From the cell containing the given text, extract its center point as (x, y) coordinate. 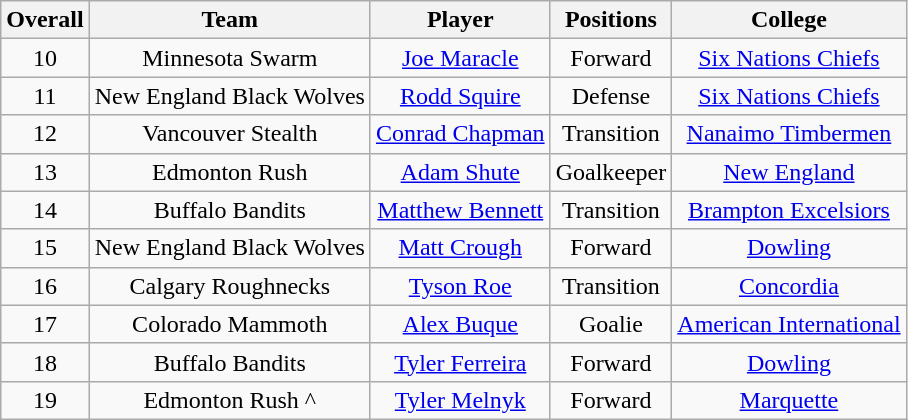
Adam Shute (460, 172)
18 (45, 362)
Player (460, 20)
16 (45, 286)
Positions (611, 20)
Team (230, 20)
Concordia (789, 286)
Nanaimo Timbermen (789, 134)
Tyler Ferreira (460, 362)
Matt Crough (460, 248)
17 (45, 324)
12 (45, 134)
14 (45, 210)
Conrad Chapman (460, 134)
Edmonton Rush ^ (230, 400)
Tyson Roe (460, 286)
Goalkeeper (611, 172)
Alex Buque (460, 324)
Brampton Excelsiors (789, 210)
Rodd Squire (460, 96)
Vancouver Stealth (230, 134)
19 (45, 400)
Marquette (789, 400)
Calgary Roughnecks (230, 286)
Overall (45, 20)
Matthew Bennett (460, 210)
Tyler Melnyk (460, 400)
Edmonton Rush (230, 172)
15 (45, 248)
Joe Maracle (460, 58)
Minnesota Swarm (230, 58)
Goalie (611, 324)
American International (789, 324)
College (789, 20)
New England (789, 172)
11 (45, 96)
Defense (611, 96)
10 (45, 58)
Colorado Mammoth (230, 324)
13 (45, 172)
